From the cell containing the given text, extract its center point as [x, y] coordinate. 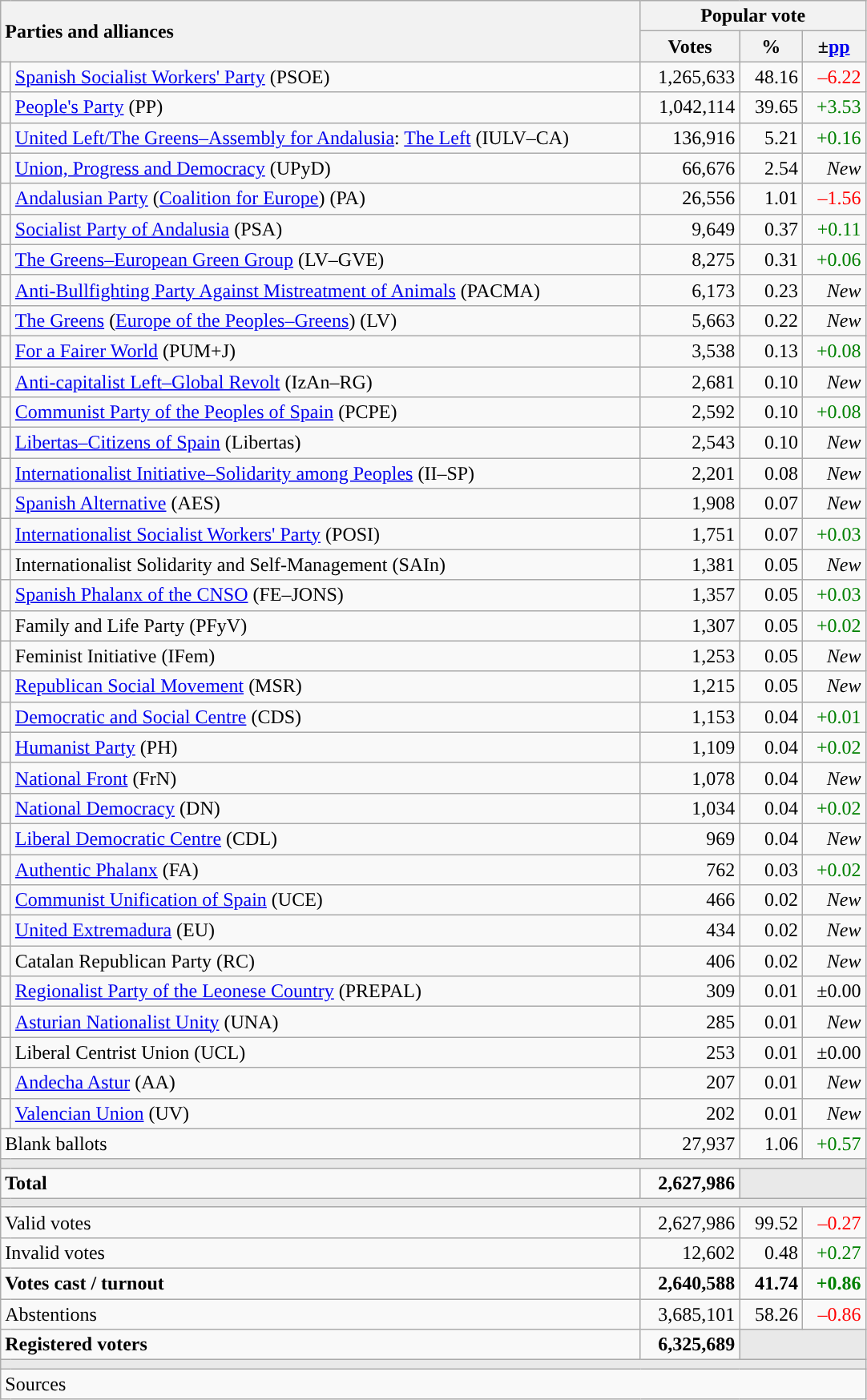
Libertas–Citizens of Spain (Libertas) [325, 443]
–0.27 [833, 1222]
1.06 [771, 1144]
Catalan Republican Party (RC) [325, 961]
People's Party (PP) [325, 107]
+0.57 [833, 1144]
762 [690, 869]
+0.86 [833, 1283]
Invalid votes [321, 1253]
6,325,689 [690, 1345]
253 [690, 1052]
0.22 [771, 320]
0.08 [771, 473]
207 [690, 1083]
United Extremadura (EU) [325, 931]
+3.53 [833, 107]
–6.22 [833, 77]
39.65 [771, 107]
Total [321, 1183]
1,253 [690, 656]
Humanist Party (PH) [325, 747]
466 [690, 900]
1,381 [690, 565]
±pp [833, 46]
Anti-capitalist Left–Global Revolt (IzAn–RG) [325, 382]
Internationalist Socialist Workers' Party (POSI) [325, 534]
434 [690, 931]
+0.11 [833, 229]
5,663 [690, 320]
2,201 [690, 473]
Votes cast / turnout [321, 1283]
6,173 [690, 290]
2.54 [771, 168]
3,685,101 [690, 1314]
285 [690, 1022]
48.16 [771, 77]
1,908 [690, 504]
Andecha Astur (AA) [325, 1083]
Andalusian Party (Coalition for Europe) (PA) [325, 199]
Valencian Union (UV) [325, 1113]
1,034 [690, 808]
% [771, 46]
Internationalist Initiative–Solidarity among Peoples (II–SP) [325, 473]
136,916 [690, 138]
Spanish Alternative (AES) [325, 504]
Socialist Party of Andalusia (PSA) [325, 229]
1,307 [690, 626]
99.52 [771, 1222]
0.13 [771, 351]
0.23 [771, 290]
1,153 [690, 717]
The Greens–European Green Group (LV–GVE) [325, 259]
2,681 [690, 382]
Abstentions [321, 1314]
Family and Life Party (PFyV) [325, 626]
+0.16 [833, 138]
+0.27 [833, 1253]
406 [690, 961]
Parties and alliances [321, 31]
1,751 [690, 534]
–0.86 [833, 1314]
Union, Progress and Democracy (UPyD) [325, 168]
Spanish Phalanx of the CNSO (FE–JONS) [325, 595]
Democratic and Social Centre (CDS) [325, 717]
+0.06 [833, 259]
12,602 [690, 1253]
1,042,114 [690, 107]
0.37 [771, 229]
3,538 [690, 351]
0.03 [771, 869]
Sources [433, 1384]
Blank ballots [321, 1144]
Feminist Initiative (IFem) [325, 656]
5.21 [771, 138]
Votes [690, 46]
969 [690, 839]
Regionalist Party of the Leonese Country (PREPAL) [325, 992]
For a Fairer World (PUM+J) [325, 351]
Popular vote [753, 16]
1,265,633 [690, 77]
9,649 [690, 229]
Liberal Democratic Centre (CDL) [325, 839]
United Left/The Greens–Assembly for Andalusia: The Left (IULV–CA) [325, 138]
–1.56 [833, 199]
0.48 [771, 1253]
1,357 [690, 595]
66,676 [690, 168]
202 [690, 1113]
Valid votes [321, 1222]
58.26 [771, 1314]
+0.01 [833, 717]
Authentic Phalanx (FA) [325, 869]
Internationalist Solidarity and Self-Management (SAIn) [325, 565]
Liberal Centrist Union (UCL) [325, 1052]
8,275 [690, 259]
Republican Social Movement (MSR) [325, 686]
0.31 [771, 259]
Communist Unification of Spain (UCE) [325, 900]
1,109 [690, 747]
National Front (FrN) [325, 778]
Registered voters [321, 1345]
National Democracy (DN) [325, 808]
26,556 [690, 199]
Spanish Socialist Workers' Party (PSOE) [325, 77]
1,078 [690, 778]
Asturian Nationalist Unity (UNA) [325, 1022]
1.01 [771, 199]
309 [690, 992]
41.74 [771, 1283]
2,592 [690, 412]
Anti-Bullfighting Party Against Mistreatment of Animals (PACMA) [325, 290]
1,215 [690, 686]
2,543 [690, 443]
Communist Party of the Peoples of Spain (PCPE) [325, 412]
27,937 [690, 1144]
2,640,588 [690, 1283]
The Greens (Europe of the Peoples–Greens) (LV) [325, 320]
